Return the (x, y) coordinate for the center point of the cell that contains the specified text.  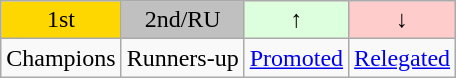
Runners-up (182, 58)
↓ (402, 20)
Champions (61, 58)
Relegated (402, 58)
Promoted (296, 58)
↑ (296, 20)
1st (61, 20)
2nd/RU (182, 20)
